Detect which cell encompasses the target text, then output its (X, Y) center coordinate. 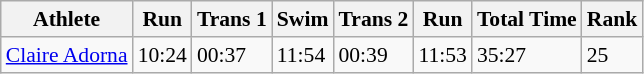
Rank (612, 19)
Total Time (527, 19)
Claire Adorna (67, 55)
00:37 (232, 55)
10:24 (162, 55)
Trans 2 (373, 19)
Athlete (67, 19)
00:39 (373, 55)
Trans 1 (232, 19)
11:53 (442, 55)
Swim (303, 19)
35:27 (527, 55)
11:54 (303, 55)
25 (612, 55)
